Find where the given text appears and provide that cell's center as [x, y] coordinate. 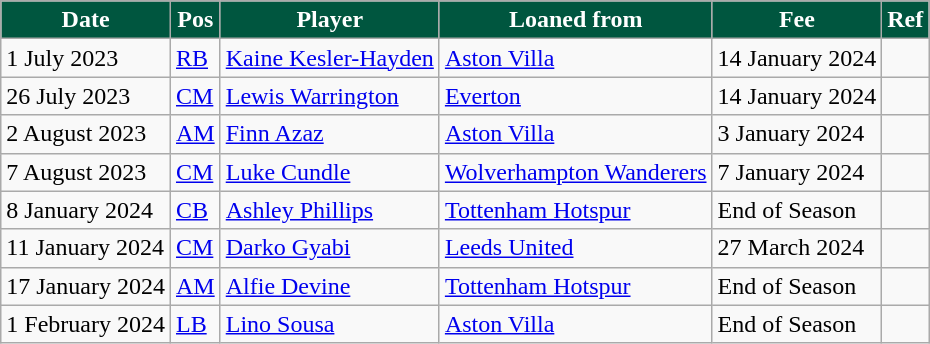
Ashley Phillips [330, 210]
3 January 2024 [797, 134]
Loaned from [576, 20]
26 July 2023 [86, 96]
Darko Gyabi [330, 248]
Player [330, 20]
11 January 2024 [86, 248]
Lino Sousa [330, 324]
7 January 2024 [797, 172]
1 February 2024 [86, 324]
17 January 2024 [86, 286]
CB [195, 210]
Wolverhampton Wanderers [576, 172]
Alfie Devine [330, 286]
1 July 2023 [86, 58]
Ref [906, 20]
Everton [576, 96]
Leeds United [576, 248]
8 January 2024 [86, 210]
Kaine Kesler-Hayden [330, 58]
Date [86, 20]
Lewis Warrington [330, 96]
Fee [797, 20]
Luke Cundle [330, 172]
RB [195, 58]
7 August 2023 [86, 172]
27 March 2024 [797, 248]
Finn Azaz [330, 134]
2 August 2023 [86, 134]
LB [195, 324]
Pos [195, 20]
